Scan for the cell matching the given text and deliver its (X, Y) coordinate at center. 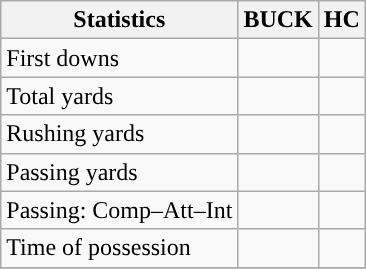
Total yards (120, 96)
Passing yards (120, 172)
BUCK (278, 20)
HC (342, 20)
First downs (120, 58)
Rushing yards (120, 134)
Passing: Comp–Att–Int (120, 210)
Time of possession (120, 248)
Statistics (120, 20)
